Scan for the cell matching the given text and deliver its [X, Y] coordinate at center. 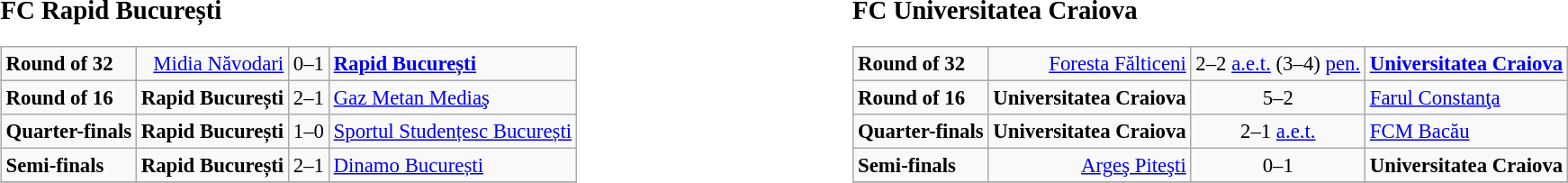
Gaz Metan Mediaş [452, 98]
Argeş Piteşti [1089, 166]
Midia Năvodari [212, 64]
Sportul Studențesc București [452, 132]
5–2 [1278, 98]
Foresta Fălticeni [1089, 64]
2–2 a.e.t. (3–4) pen. [1278, 64]
2–1 a.e.t. [1278, 132]
Farul Constanţa [1465, 98]
1–0 [310, 132]
Dinamo București [452, 166]
FCM Bacău [1465, 132]
